Scan for the cell matching the given text and deliver its (x, y) coordinate at center. 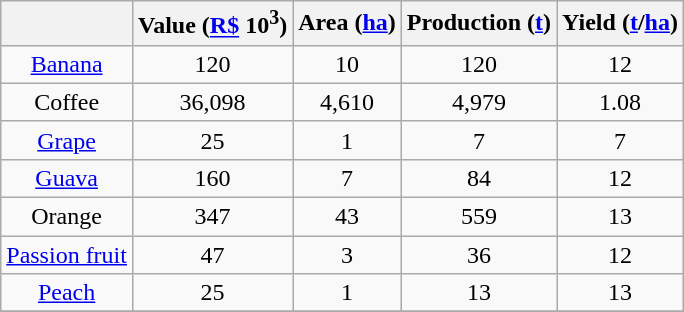
10 (348, 64)
43 (348, 217)
Orange (67, 217)
Production (t) (478, 24)
47 (212, 255)
4,979 (478, 102)
Peach (67, 293)
Yield (t/ha) (620, 24)
559 (478, 217)
3 (348, 255)
1.08 (620, 102)
347 (212, 217)
36,098 (212, 102)
Banana (67, 64)
4,610 (348, 102)
160 (212, 178)
Coffee (67, 102)
84 (478, 178)
Area (ha) (348, 24)
Guava (67, 178)
Passion fruit (67, 255)
Grape (67, 140)
36 (478, 255)
Value (R$ 103) (212, 24)
